Locate the cell with the specified text and output its [X, Y] center coordinate. 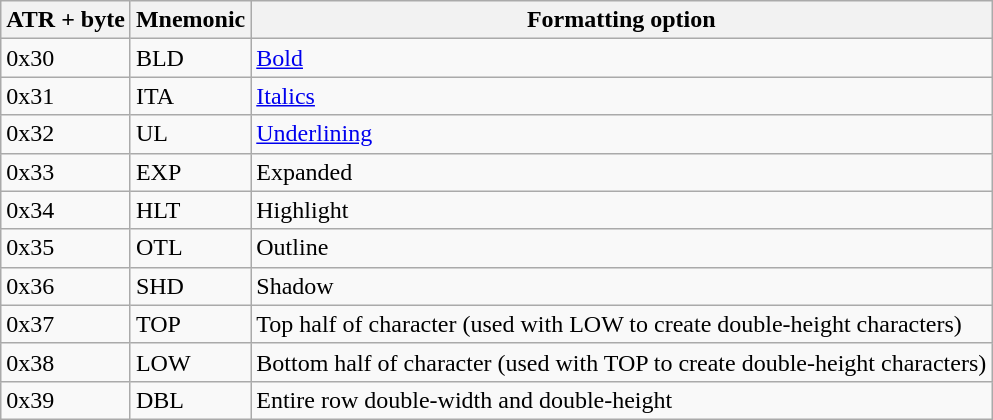
Bottom half of character (used with TOP to create double-height characters) [622, 362]
Italics [622, 96]
DBL [190, 400]
0x30 [66, 58]
OTL [190, 248]
Outline [622, 248]
TOP [190, 324]
0x33 [66, 172]
BLD [190, 58]
EXP [190, 172]
Mnemonic [190, 20]
Underlining [622, 134]
0x38 [66, 362]
0x36 [66, 286]
0x34 [66, 210]
Bold [622, 58]
SHD [190, 286]
0x31 [66, 96]
0x37 [66, 324]
0x32 [66, 134]
ATR + byte [66, 20]
Highlight [622, 210]
HLT [190, 210]
ITA [190, 96]
Shadow [622, 286]
0x35 [66, 248]
Top half of character (used with LOW to create double-height characters) [622, 324]
Expanded [622, 172]
LOW [190, 362]
Formatting option [622, 20]
Entire row double-width and double-height [622, 400]
0x39 [66, 400]
UL [190, 134]
